Output the (X, Y) coordinate of the center of the cell containing the given text.  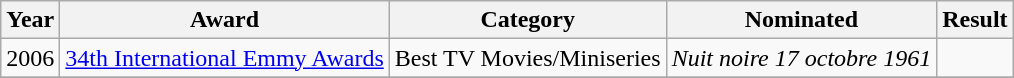
34th International Emmy Awards (224, 58)
Year (30, 20)
Result (975, 20)
Best TV Movies/Miniseries (528, 58)
Nominated (802, 20)
Category (528, 20)
2006 (30, 58)
Nuit noire 17 octobre 1961 (802, 58)
Award (224, 20)
